Locate the cell with the specified text and output its [x, y] center coordinate. 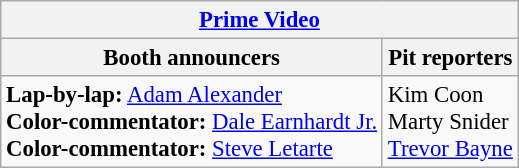
Lap-by-lap: Adam AlexanderColor-commentator: Dale Earnhardt Jr.Color-commentator: Steve Letarte [192, 122]
Booth announcers [192, 58]
Kim CoonMarty SniderTrevor Bayne [450, 122]
Prime Video [260, 20]
Pit reporters [450, 58]
